Determine the [x, y] coordinate at the center of the cell enclosing the given text.  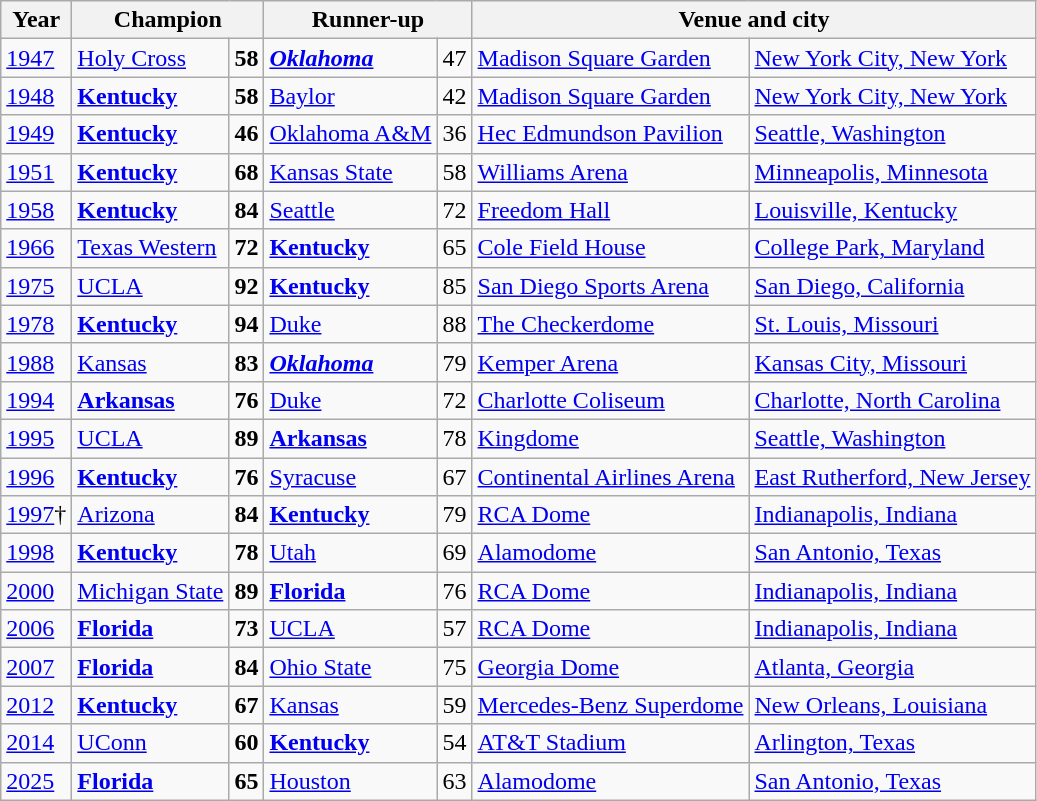
36 [454, 134]
Baylor [350, 96]
Williams Arena [610, 172]
83 [246, 362]
Arlington, Texas [892, 743]
Kemper Arena [610, 362]
54 [454, 743]
69 [454, 553]
2025 [36, 781]
Michigan State [150, 591]
59 [454, 705]
1947 [36, 58]
AT&T Stadium [610, 743]
46 [246, 134]
UConn [150, 743]
Runner-up [368, 20]
1997† [36, 515]
1995 [36, 438]
College Park, Maryland [892, 248]
Continental Airlines Arena [610, 477]
1951 [36, 172]
2014 [36, 743]
San Diego, California [892, 286]
Seattle [350, 210]
42 [454, 96]
63 [454, 781]
New Orleans, Louisiana [892, 705]
2007 [36, 667]
Syracuse [350, 477]
1975 [36, 286]
Louisville, Kentucky [892, 210]
1978 [36, 324]
1994 [36, 400]
1949 [36, 134]
San Diego Sports Arena [610, 286]
73 [246, 629]
Oklahoma A&M [350, 134]
Mercedes-Benz Superdome [610, 705]
1988 [36, 362]
Holy Cross [150, 58]
75 [454, 667]
Kansas State [350, 172]
Houston [350, 781]
Kingdome [610, 438]
1998 [36, 553]
1996 [36, 477]
1948 [36, 96]
Kansas City, Missouri [892, 362]
Year [36, 20]
Freedom Hall [610, 210]
Charlotte, North Carolina [892, 400]
94 [246, 324]
85 [454, 286]
2012 [36, 705]
60 [246, 743]
Hec Edmundson Pavilion [610, 134]
Charlotte Coliseum [610, 400]
St. Louis, Missouri [892, 324]
The Checkerdome [610, 324]
92 [246, 286]
Arizona [150, 515]
2000 [36, 591]
1966 [36, 248]
Champion [168, 20]
Utah [350, 553]
Venue and city [754, 20]
2006 [36, 629]
Ohio State [350, 667]
1958 [36, 210]
88 [454, 324]
Texas Western [150, 248]
68 [246, 172]
47 [454, 58]
Georgia Dome [610, 667]
Minneapolis, Minnesota [892, 172]
57 [454, 629]
Atlanta, Georgia [892, 667]
East Rutherford, New Jersey [892, 477]
Cole Field House [610, 248]
